Identify which cell holds the provided text, then report its (X, Y) central coordinate. 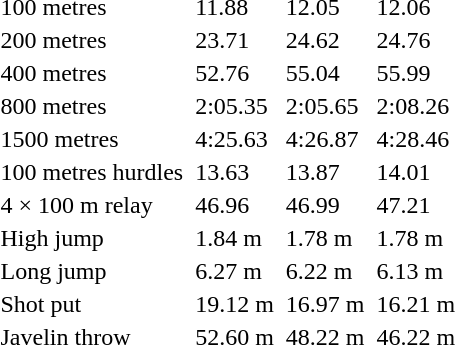
52.76 (235, 73)
2:05.65 (325, 106)
6.22 m (325, 271)
13.63 (235, 172)
23.71 (235, 40)
24.62 (325, 40)
13.87 (325, 172)
1.84 m (235, 238)
1.78 m (325, 238)
16.97 m (325, 304)
4:26.87 (325, 139)
4:25.63 (235, 139)
46.96 (235, 205)
2:05.35 (235, 106)
55.04 (325, 73)
6.27 m (235, 271)
46.99 (325, 205)
19.12 m (235, 304)
